Output the [x, y] coordinate of the center of the cell containing the given text.  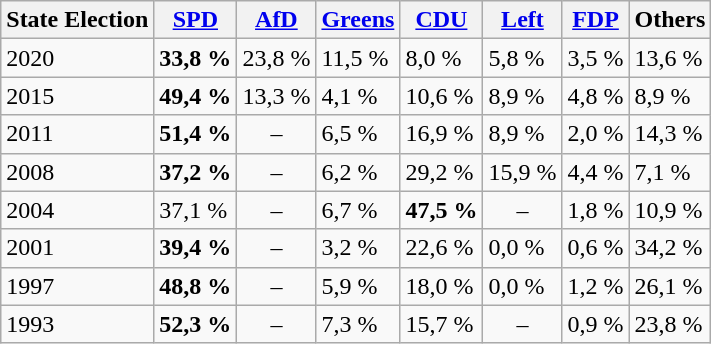
33,8 % [196, 58]
11,5 % [358, 58]
1,8 % [596, 210]
37,1 % [196, 210]
6,5 % [358, 134]
6,2 % [358, 172]
2011 [78, 134]
48,8 % [196, 286]
37,2 % [196, 172]
49,4 % [196, 96]
7,3 % [358, 324]
22,6 % [442, 248]
0,9 % [596, 324]
1993 [78, 324]
13,6 % [670, 58]
15,7 % [442, 324]
2015 [78, 96]
39,4 % [196, 248]
26,1 % [670, 286]
2001 [78, 248]
0,6 % [596, 248]
18,0 % [442, 286]
10,6 % [442, 96]
47,5 % [442, 210]
16,9 % [442, 134]
13,3 % [276, 96]
4,4 % [596, 172]
51,4 % [196, 134]
52,3 % [196, 324]
2,0 % [596, 134]
Greens [358, 20]
7,1 % [670, 172]
Left [522, 20]
4,8 % [596, 96]
2008 [78, 172]
29,2 % [442, 172]
15,9 % [522, 172]
3,2 % [358, 248]
6,7 % [358, 210]
4,1 % [358, 96]
State Election [78, 20]
5,8 % [522, 58]
1,2 % [596, 286]
3,5 % [596, 58]
Others [670, 20]
34,2 % [670, 248]
2020 [78, 58]
SPD [196, 20]
2004 [78, 210]
1997 [78, 286]
CDU [442, 20]
8,0 % [442, 58]
14,3 % [670, 134]
FDP [596, 20]
AfD [276, 20]
5,9 % [358, 286]
10,9 % [670, 210]
